Search for the cell housing the specified text and yield its [x, y] center coordinate. 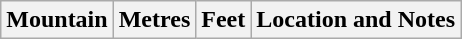
Mountain [57, 20]
Location and Notes [356, 20]
Feet [224, 20]
Metres [154, 20]
